From the cell containing the given text, extract its center point as [x, y] coordinate. 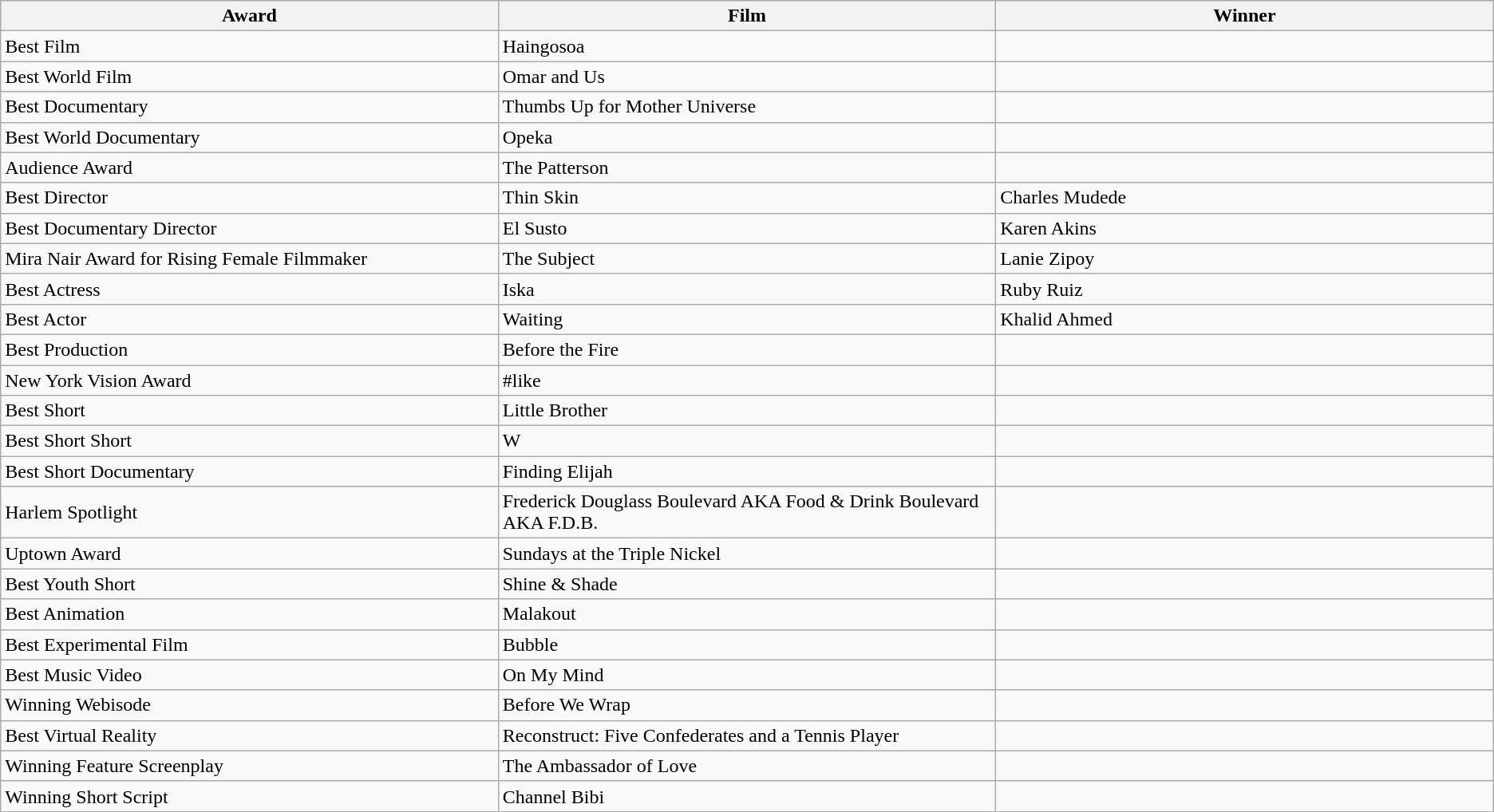
Award [249, 16]
Best Short [249, 411]
Thumbs Up for Mother Universe [747, 107]
Best Virtual Reality [249, 735]
Best Experimental Film [249, 644]
W [747, 441]
Best Production [249, 349]
Winning Webisode [249, 705]
Best Actress [249, 289]
Winning Short Script [249, 796]
Karen Akins [1245, 228]
Best Animation [249, 614]
The Subject [747, 258]
Winner [1245, 16]
Audience Award [249, 168]
Best Music Video [249, 675]
Harlem Spotlight [249, 512]
Bubble [747, 644]
Best Documentary Director [249, 228]
Best World Documentary [249, 137]
The Ambassador of Love [747, 766]
Haingosoa [747, 46]
Best Short Short [249, 441]
Shine & Shade [747, 584]
Uptown Award [249, 554]
Winning Feature Screenplay [249, 766]
Ruby Ruiz [1245, 289]
Best Short Documentary [249, 471]
Little Brother [747, 411]
Waiting [747, 319]
Best Actor [249, 319]
Reconstruct: Five Confederates and a Tennis Player [747, 735]
Before the Fire [747, 349]
Opeka [747, 137]
Before We Wrap [747, 705]
Channel Bibi [747, 796]
Best World Film [249, 77]
Iska [747, 289]
Khalid Ahmed [1245, 319]
On My Mind [747, 675]
Best Youth Short [249, 584]
New York Vision Award [249, 380]
#like [747, 380]
Sundays at the Triple Nickel [747, 554]
Mira Nair Award for Rising Female Filmmaker [249, 258]
Best Documentary [249, 107]
Film [747, 16]
El Susto [747, 228]
Omar and Us [747, 77]
Best Director [249, 198]
Charles Mudede [1245, 198]
Lanie Zipoy [1245, 258]
Finding Elijah [747, 471]
Thin Skin [747, 198]
Malakout [747, 614]
The Patterson [747, 168]
Frederick Douglass Boulevard AKA Food & Drink Boulevard AKA F.D.B. [747, 512]
Best Film [249, 46]
